Detect which cell encompasses the target text, then output its (X, Y) center coordinate. 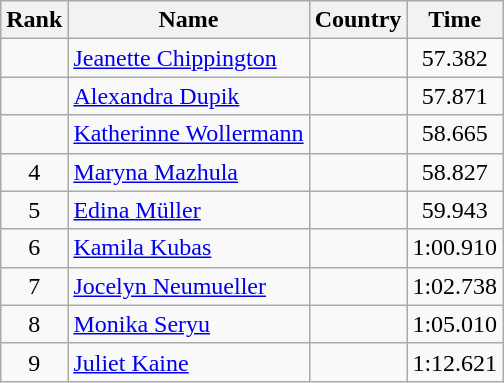
Name (188, 20)
1:00.910 (455, 248)
4 (34, 172)
58.827 (455, 172)
57.382 (455, 58)
1:02.738 (455, 286)
Maryna Mazhula (188, 172)
Rank (34, 20)
Jeanette Chippington (188, 58)
Edina Müller (188, 210)
5 (34, 210)
57.871 (455, 96)
6 (34, 248)
Monika Seryu (188, 324)
Country (358, 20)
Katherinne Wollermann (188, 134)
7 (34, 286)
58.665 (455, 134)
Juliet Kaine (188, 362)
1:05.010 (455, 324)
1:12.621 (455, 362)
Jocelyn Neumueller (188, 286)
Time (455, 20)
59.943 (455, 210)
8 (34, 324)
Kamila Kubas (188, 248)
9 (34, 362)
Alexandra Dupik (188, 96)
